Scan for the cell matching the given text and deliver its (x, y) coordinate at center. 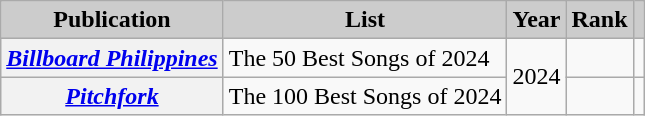
The 50 Best Songs of 2024 (365, 58)
Rank (600, 20)
The 100 Best Songs of 2024 (365, 96)
List (365, 20)
Billboard Philippines (112, 58)
Year (536, 20)
2024 (536, 77)
Publication (112, 20)
Pitchfork (112, 96)
